Scan for the cell matching the given text and deliver its [x, y] coordinate at center. 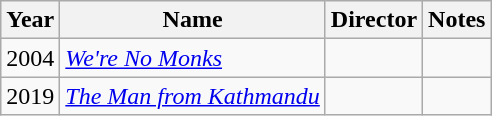
Director [374, 20]
The Man from Kathmandu [193, 96]
Notes [457, 20]
Year [30, 20]
2004 [30, 58]
We're No Monks [193, 58]
2019 [30, 96]
Name [193, 20]
